Detect which cell encompasses the target text, then output its [X, Y] center coordinate. 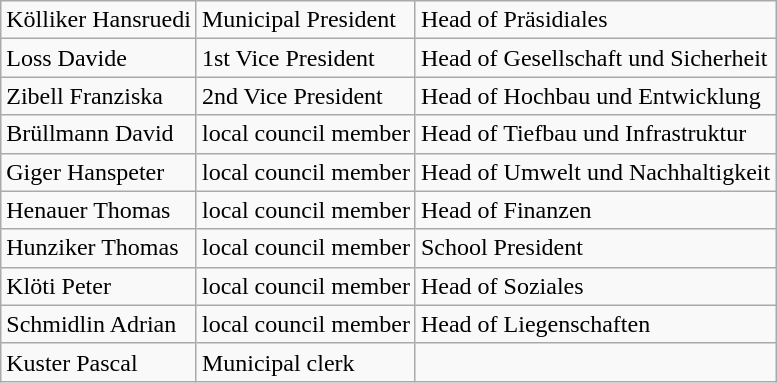
2nd Vice President [306, 96]
Kuster Pascal [99, 362]
Head of Finanzen [595, 210]
Loss Davide [99, 58]
Head of Tiefbau und Infrastruktur [595, 134]
1st Vice President [306, 58]
Head of Präsidiales [595, 20]
Klöti Peter [99, 286]
Head of Hochbau und Entwicklung [595, 96]
Zibell Franziska [99, 96]
Giger Hanspeter [99, 172]
Municipal clerk [306, 362]
Head of Liegenschaften [595, 324]
Kölliker Hansruedi [99, 20]
Hunziker Thomas [99, 248]
School President [595, 248]
Schmidlin Adrian [99, 324]
Head of Gesellschaft und Sicherheit [595, 58]
Head of Soziales [595, 286]
Brüllmann David [99, 134]
Municipal President [306, 20]
Head of Umwelt und Nachhaltigkeit [595, 172]
Henauer Thomas [99, 210]
